Extract the [X, Y] coordinate from the center of the cell holding the provided text.  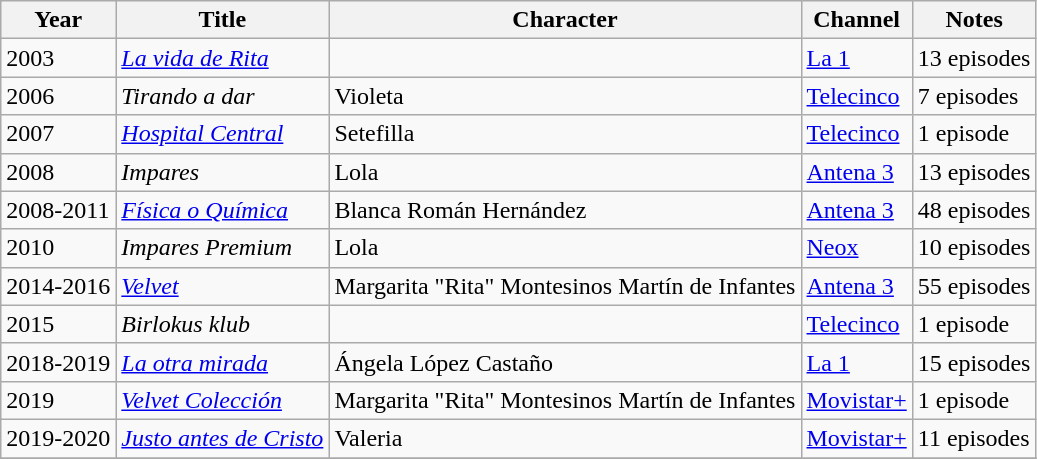
2010 [58, 248]
2019 [58, 400]
Justo antes de Cristo [222, 438]
Year [58, 20]
Hospital Central [222, 134]
2018-2019 [58, 362]
2015 [58, 324]
Violeta [565, 96]
Ángela López Castaño [565, 362]
2019-2020 [58, 438]
2008 [58, 172]
7 episodes [974, 96]
2014-2016 [58, 286]
Velvet [222, 286]
Valeria [565, 438]
Física o Química [222, 210]
Impares [222, 172]
Channel [856, 20]
10 episodes [974, 248]
55 episodes [974, 286]
15 episodes [974, 362]
11 episodes [974, 438]
La vida de Rita [222, 58]
2008-2011 [58, 210]
2007 [58, 134]
Setefilla [565, 134]
Neox [856, 248]
Birlokus klub [222, 324]
Character [565, 20]
La otra mirada [222, 362]
Velvet Colección [222, 400]
48 episodes [974, 210]
Impares Premium [222, 248]
2003 [58, 58]
Notes [974, 20]
Blanca Román Hernández [565, 210]
Tirando a dar [222, 96]
Title [222, 20]
2006 [58, 96]
